Identify which cell holds the provided text, then report its [x, y] central coordinate. 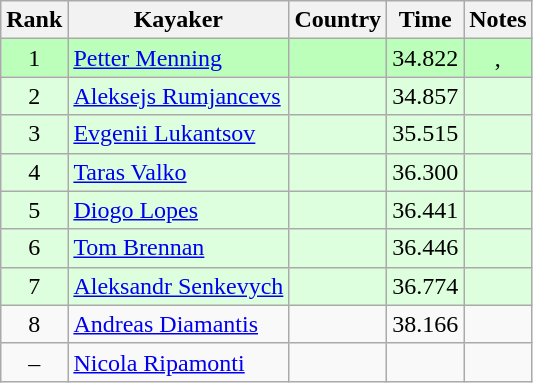
Aleksejs Rumjancevs [178, 96]
Diogo Lopes [178, 210]
Country [338, 20]
3 [34, 134]
Taras Valko [178, 172]
7 [34, 286]
Aleksandr Senkevych [178, 286]
Nicola Ripamonti [178, 362]
, [498, 58]
Notes [498, 20]
36.441 [426, 210]
– [34, 362]
Rank [34, 20]
Kayaker [178, 20]
1 [34, 58]
4 [34, 172]
Andreas Diamantis [178, 324]
36.300 [426, 172]
36.446 [426, 248]
Petter Menning [178, 58]
34.857 [426, 96]
2 [34, 96]
8 [34, 324]
35.515 [426, 134]
38.166 [426, 324]
34.822 [426, 58]
Evgenii Lukantsov [178, 134]
6 [34, 248]
Tom Brennan [178, 248]
5 [34, 210]
Time [426, 20]
36.774 [426, 286]
